Determine the (x, y) coordinate at the center of the cell enclosing the given text.  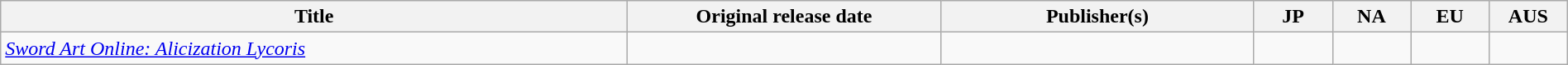
AUS (1528, 17)
Publisher(s) (1097, 17)
Title (314, 17)
Sword Art Online: Alicization Lycoris (314, 48)
NA (1371, 17)
JP (1293, 17)
EU (1451, 17)
Original release date (784, 17)
